Provide the (X, Y) coordinate of the cell's center where the given text is located.  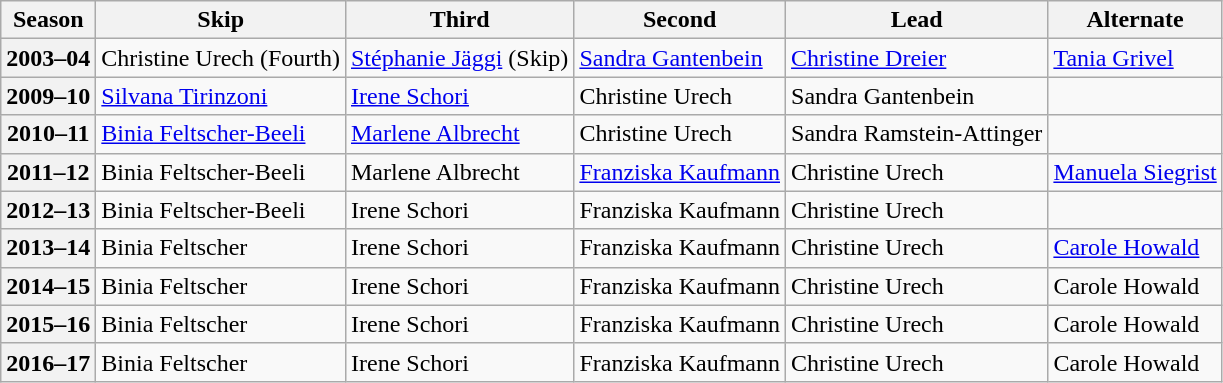
2003–04 (48, 58)
Lead (917, 20)
Skip (221, 20)
Christine Urech (Fourth) (221, 58)
Season (48, 20)
2012–13 (48, 210)
Christine Dreier (917, 58)
Stéphanie Jäggi (Skip) (459, 58)
2011–12 (48, 172)
Third (459, 20)
2013–14 (48, 248)
Second (680, 20)
Alternate (1135, 20)
Sandra Ramstein-Attinger (917, 134)
2016–17 (48, 362)
Tania Grivel (1135, 58)
Silvana Tirinzoni (221, 96)
2010–11 (48, 134)
Manuela Siegrist (1135, 172)
2009–10 (48, 96)
2015–16 (48, 324)
2014–15 (48, 286)
